Extract the (X, Y) coordinate from the center of the cell holding the provided text.  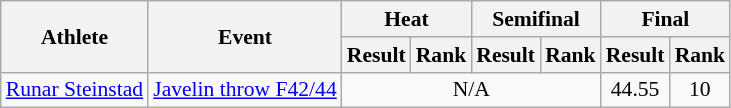
N/A (472, 90)
Runar Steinstad (74, 90)
Athlete (74, 36)
Final (666, 19)
Javelin throw F42/44 (245, 90)
Semifinal (536, 19)
44.55 (636, 90)
Event (245, 36)
10 (700, 90)
Heat (406, 19)
